Return the (X, Y) coordinate for the center point of the cell that contains the specified text.  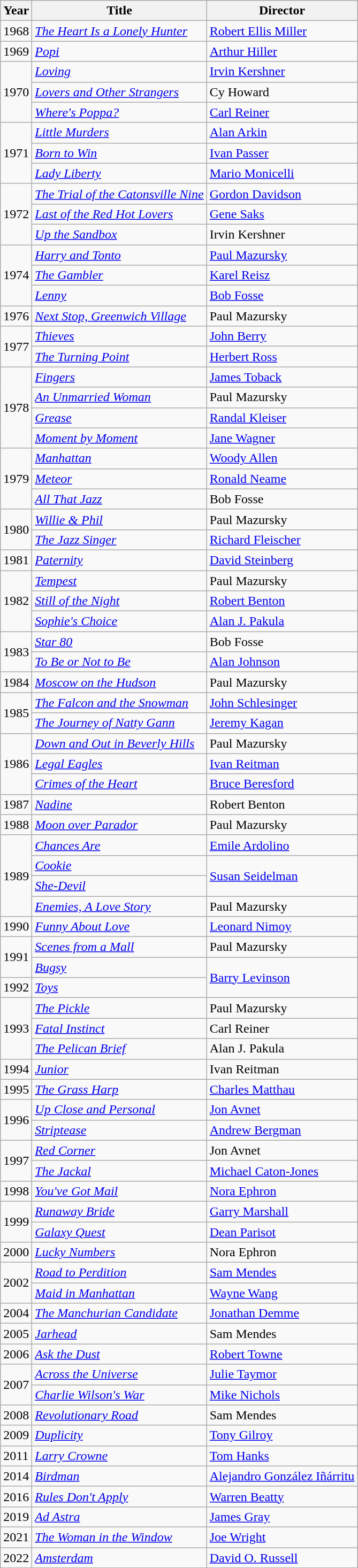
The Gambler (119, 275)
Across the Universe (119, 1374)
Scenes from a Mall (119, 947)
Lady Liberty (119, 173)
Andrew Bergman (282, 1130)
Ad Astra (119, 1517)
John Berry (282, 336)
Nadine (119, 804)
Little Murders (119, 133)
Ask the Dust (119, 1354)
Jeremy Kagan (282, 723)
2009 (16, 1435)
Joe Wright (282, 1537)
The Pickle (119, 1008)
Junior (119, 1069)
1994 (16, 1069)
2007 (16, 1385)
1968 (16, 31)
Tom Hanks (282, 1456)
2016 (16, 1496)
Rules Don't Apply (119, 1496)
1972 (16, 214)
The Manchurian Candidate (119, 1313)
Amsterdam (119, 1558)
Striptease (119, 1130)
1987 (16, 804)
The Falcon and the Snowman (119, 703)
1982 (16, 601)
James Toback (282, 377)
Michael Caton-Jones (282, 1171)
Loving (119, 72)
Julie Taymor (282, 1374)
1974 (16, 275)
Bruce Beresford (282, 784)
Popi (119, 51)
Meteor (119, 479)
Runaway Bride (119, 1211)
The Heart Is a Lonely Hunter (119, 31)
David O. Russell (282, 1558)
Mike Nichols (282, 1395)
Duplicity (119, 1435)
All That Jazz (119, 499)
Willie & Phil (119, 519)
Birdman (119, 1476)
Herbert Ross (282, 357)
Moon over Parador (119, 825)
Jarhead (119, 1334)
Fatal Instinct (119, 1028)
The Turning Point (119, 357)
Funny About Love (119, 927)
Title (119, 11)
Emile Ardolino (282, 845)
Enemies, A Love Story (119, 906)
2022 (16, 1558)
Chances Are (119, 845)
1999 (16, 1221)
1971 (16, 153)
Manhattan (119, 458)
2011 (16, 1456)
1996 (16, 1120)
The Jackal (119, 1171)
1990 (16, 927)
Wayne Wang (282, 1293)
Where's Poppa? (119, 112)
1993 (16, 1028)
2019 (16, 1517)
Bugsy (119, 967)
Born to Win (119, 153)
Karel Reisz (282, 275)
2004 (16, 1313)
Up Close and Personal (119, 1110)
Toys (119, 988)
1992 (16, 988)
The Pelican Brief (119, 1049)
1991 (16, 957)
You've Got Mail (119, 1191)
Gene Saks (282, 214)
Maid in Manhattan (119, 1293)
Fingers (119, 377)
Cy Howard (282, 92)
Jonathan Demme (282, 1313)
Ronald Neame (282, 479)
Tony Gilroy (282, 1435)
Larry Crowne (119, 1456)
2006 (16, 1354)
John Schlesinger (282, 703)
2002 (16, 1283)
1989 (16, 875)
Last of the Red Hot Lovers (119, 214)
David Steinberg (282, 560)
Cookie (119, 865)
Legal Eagles (119, 764)
1997 (16, 1160)
1980 (16, 529)
Thieves (119, 336)
She-Devil (119, 886)
Susan Seidelman (282, 875)
Lovers and Other Strangers (119, 92)
Star 80 (119, 642)
Leonard Nimoy (282, 927)
Lenny (119, 296)
Sophie's Choice (119, 621)
Barry Levinson (282, 978)
1976 (16, 316)
Richard Fleischer (282, 540)
1984 (16, 682)
The Grass Harp (119, 1089)
Charles Matthau (282, 1089)
The Trial of the Catonsville Nine (119, 194)
Randal Kleiser (282, 418)
To Be or Not to Be (119, 662)
2000 (16, 1252)
Moment by Moment (119, 438)
2021 (16, 1537)
1998 (16, 1191)
2005 (16, 1334)
1977 (16, 347)
Director (282, 11)
Garry Marshall (282, 1211)
Alan Johnson (282, 662)
Charlie Wilson's War (119, 1395)
Up the Sandbox (119, 234)
Next Stop, Greenwich Village (119, 316)
Mario Monicelli (282, 173)
James Gray (282, 1517)
Paternity (119, 560)
Grease (119, 418)
1986 (16, 764)
The Jazz Singer (119, 540)
Jane Wagner (282, 438)
An Unmarried Woman (119, 397)
Lucky Numbers (119, 1252)
2014 (16, 1476)
Crimes of the Heart (119, 784)
Road to Perdition (119, 1273)
Harry and Tonto (119, 255)
1995 (16, 1089)
Woody Allen (282, 458)
1969 (16, 51)
The Journey of Natty Gann (119, 723)
Alejandro González Iñárritu (282, 1476)
Warren Beatty (282, 1496)
The Woman in the Window (119, 1537)
1985 (16, 713)
Tempest (119, 580)
Year (16, 11)
Arthur Hiller (282, 51)
Red Corner (119, 1150)
Gordon Davidson (282, 194)
Robert Ellis Miller (282, 31)
1970 (16, 92)
Alan Arkin (282, 133)
Moscow on the Hudson (119, 682)
Revolutionary Road (119, 1415)
1978 (16, 408)
Ivan Passer (282, 153)
Dean Parisot (282, 1232)
Still of the Night (119, 601)
1988 (16, 825)
1983 (16, 652)
Galaxy Quest (119, 1232)
1979 (16, 479)
2008 (16, 1415)
Robert Towne (282, 1354)
1981 (16, 560)
Down and Out in Beverly Hills (119, 743)
